From the cell containing the given text, extract its center point as (x, y) coordinate. 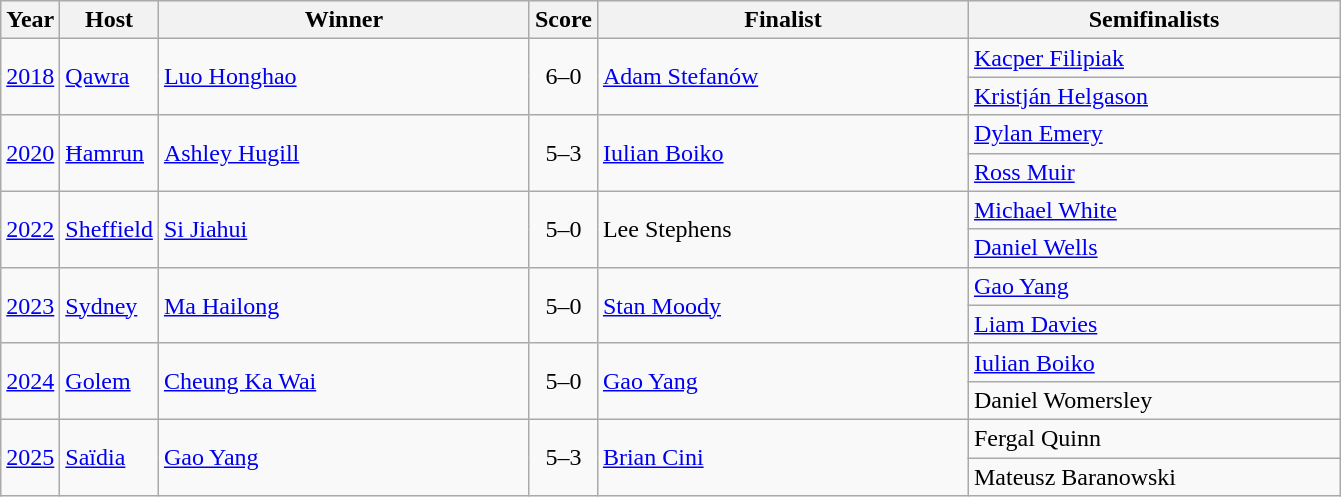
Si Jiahui (344, 229)
Stan Moody (782, 305)
2025 (30, 457)
2022 (30, 229)
Winner (344, 20)
Lee Stephens (782, 229)
2023 (30, 305)
Finalist (782, 20)
Daniel Wells (1154, 248)
Sydney (110, 305)
Score (563, 20)
Qawra (110, 77)
Brian Cini (782, 457)
Luo Honghao (344, 77)
Kristján Helgason (1154, 96)
Adam Stefanów (782, 77)
Fergal Quinn (1154, 438)
2024 (30, 381)
Host (110, 20)
Cheung Ka Wai (344, 381)
Daniel Womersley (1154, 400)
Liam Davies (1154, 324)
Mateusz Baranowski (1154, 477)
Ross Muir (1154, 172)
Year (30, 20)
Ħamrun (110, 153)
Semifinalists (1154, 20)
6–0 (563, 77)
Ashley Hugill (344, 153)
Saïdia (110, 457)
2018 (30, 77)
Dylan Emery (1154, 134)
Kacper Filipiak (1154, 58)
Golem (110, 381)
2020 (30, 153)
Sheffield (110, 229)
Michael White (1154, 210)
Ma Hailong (344, 305)
